For the text-containing cell, return its midpoint in [X, Y] coordinate format. 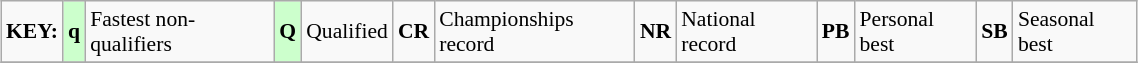
Personal best [916, 32]
q [74, 32]
NR [656, 32]
PB [836, 32]
Qualified [347, 32]
National record [746, 32]
Championships record [534, 32]
Fastest non-qualifiers [180, 32]
KEY: [32, 32]
SB [994, 32]
Q [288, 32]
Seasonal best [1075, 32]
CR [414, 32]
